Scan for the cell matching the given text and deliver its (X, Y) coordinate at center. 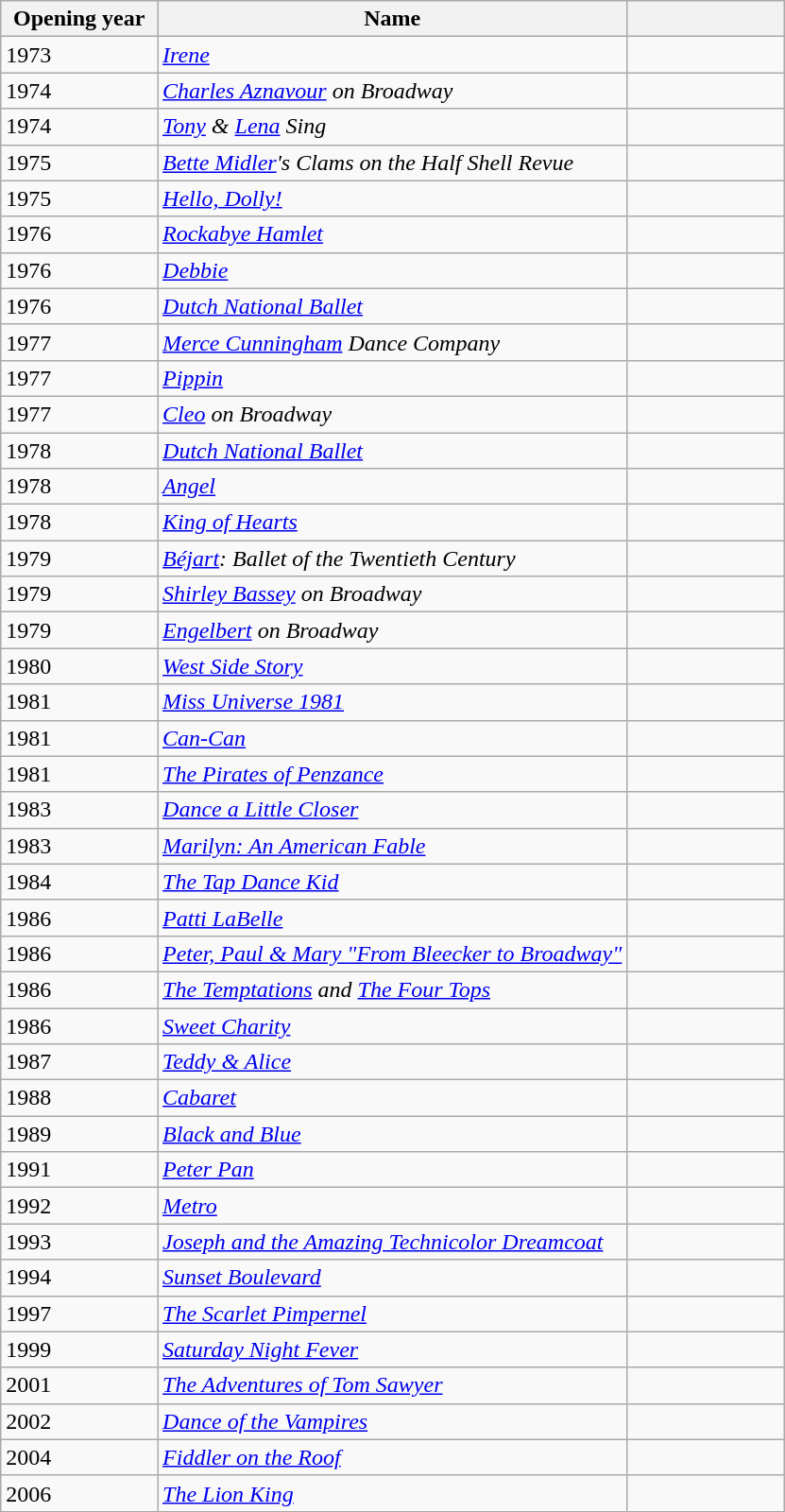
West Side Story (393, 666)
Sweet Charity (393, 1025)
Name (393, 19)
1999 (79, 1349)
Béjart: Ballet of the Twentieth Century (393, 558)
Peter Pan (393, 1170)
Marilyn: An American Fable (393, 846)
1992 (79, 1206)
The Lion King (393, 1493)
1973 (79, 55)
1994 (79, 1278)
1987 (79, 1062)
Patti LaBelle (393, 918)
The Adventures of Tom Sawyer (393, 1385)
Angel (393, 487)
Can-Can (393, 738)
Dance a Little Closer (393, 810)
1993 (79, 1242)
Rockabye Hamlet (393, 234)
Dance of the Vampires (393, 1421)
Irene (393, 55)
Hello, Dolly! (393, 198)
Tony & Lena Sing (393, 127)
Peter, Paul & Mary "From Bleecker to Broadway" (393, 954)
1980 (79, 666)
Debbie (393, 270)
2004 (79, 1457)
Saturday Night Fever (393, 1349)
The Scarlet Pimpernel (393, 1314)
1984 (79, 882)
1988 (79, 1098)
Miss Universe 1981 (393, 702)
Merce Cunningham Dance Company (393, 342)
King of Hearts (393, 523)
Black and Blue (393, 1134)
Engelbert on Broadway (393, 630)
2001 (79, 1385)
2002 (79, 1421)
1989 (79, 1134)
1991 (79, 1170)
Pippin (393, 378)
Teddy & Alice (393, 1062)
Joseph and the Amazing Technicolor Dreamcoat (393, 1242)
Bette Midler's Clams on the Half Shell Revue (393, 163)
Fiddler on the Roof (393, 1457)
Opening year (79, 19)
Sunset Boulevard (393, 1278)
2006 (79, 1493)
Charles Aznavour on Broadway (393, 91)
The Temptations and The Four Tops (393, 989)
The Pirates of Penzance (393, 774)
The Tap Dance Kid (393, 882)
Cleo on Broadway (393, 414)
1997 (79, 1314)
Cabaret (393, 1098)
Metro (393, 1206)
Shirley Bassey on Broadway (393, 594)
